Scan for the cell matching the given text and deliver its [x, y] coordinate at center. 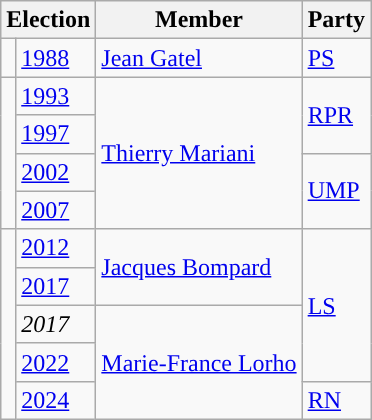
RPR [336, 115]
1988 [56, 58]
1997 [56, 134]
2012 [56, 248]
RN [336, 400]
Marie-France Lorho [199, 362]
2024 [56, 400]
Member [199, 20]
UMP [336, 191]
Party [336, 20]
PS [336, 58]
1993 [56, 96]
Jacques Bompard [199, 267]
Thierry Mariani [199, 153]
Election [48, 20]
LS [336, 305]
2007 [56, 210]
2002 [56, 172]
2022 [56, 362]
Jean Gatel [199, 58]
